Scan for the cell matching the given text and deliver its (X, Y) coordinate at center. 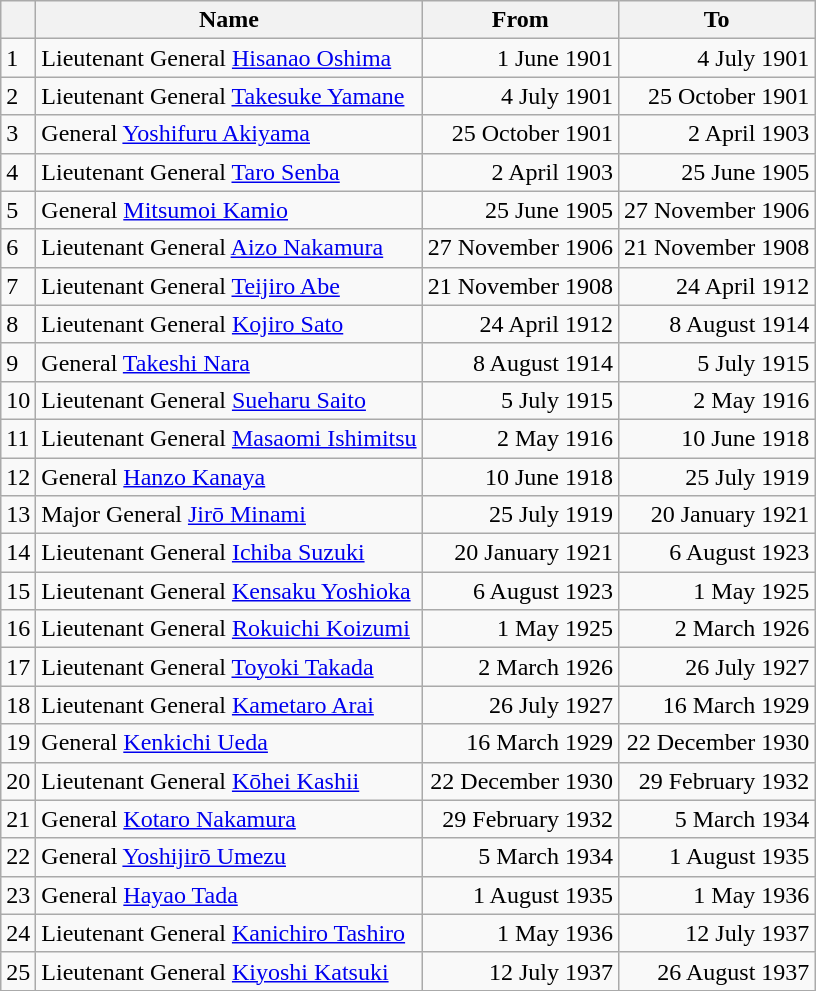
Lieutenant General Sueharu Saito (229, 400)
General Hayao Tada (229, 895)
Lieutenant General Takesuke Yamane (229, 96)
1 (18, 58)
Lieutenant General Masaomi Ishimitsu (229, 438)
2 (18, 96)
Lieutenant General Teijiro Abe (229, 286)
Lieutenant General Kensaku Yoshioka (229, 591)
15 (18, 591)
Lieutenant General Kiyoshi Katsuki (229, 971)
General Hanzo Kanaya (229, 477)
8 (18, 324)
General Mitsumoi Kamio (229, 210)
General Yoshifuru Akiyama (229, 134)
5 (18, 210)
Lieutenant General Kōhei Kashii (229, 781)
21 (18, 819)
Lieutenant General Rokuichi Koizumi (229, 629)
13 (18, 515)
12 (18, 477)
9 (18, 362)
Lieutenant General Taro Senba (229, 172)
3 (18, 134)
Major General Jirō Minami (229, 515)
19 (18, 743)
To (716, 20)
General Yoshijirō Umezu (229, 857)
25 (18, 971)
Lieutenant General Hisanao Oshima (229, 58)
4 (18, 172)
22 (18, 857)
Lieutenant General Kametaro Arai (229, 705)
Lieutenant General Ichiba Suzuki (229, 553)
Lieutenant General Kojiro Sato (229, 324)
Lieutenant General Toyoki Takada (229, 667)
General Kenkichi Ueda (229, 743)
23 (18, 895)
26 August 1937 (716, 971)
14 (18, 553)
1 June 1901 (520, 58)
10 (18, 400)
11 (18, 438)
17 (18, 667)
General Takeshi Nara (229, 362)
16 (18, 629)
6 (18, 248)
18 (18, 705)
From (520, 20)
24 (18, 933)
General Kotaro Nakamura (229, 819)
Lieutenant General Kanichiro Tashiro (229, 933)
20 (18, 781)
7 (18, 286)
Name (229, 20)
Lieutenant General Aizo Nakamura (229, 248)
